Find where the given text appears and provide that cell's center as (x, y) coordinate. 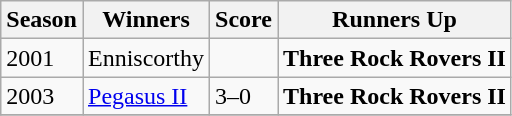
Enniscorthy (146, 58)
Season (42, 20)
Runners Up (395, 20)
Score (244, 20)
3–0 (244, 96)
Pegasus II (146, 96)
2003 (42, 96)
2001 (42, 58)
Winners (146, 20)
